From the cell containing the given text, extract its center point as [X, Y] coordinate. 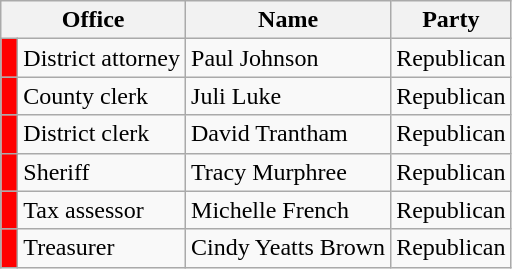
District clerk [102, 134]
County clerk [102, 96]
Tax assessor [102, 210]
Juli Luke [288, 96]
Office [94, 20]
District attorney [102, 58]
Paul Johnson [288, 58]
Michelle French [288, 210]
David Trantham [288, 134]
Name [288, 20]
Sheriff [102, 172]
Treasurer [102, 248]
Party [451, 20]
Tracy Murphree [288, 172]
Cindy Yeatts Brown [288, 248]
